Identify which cell holds the provided text, then report its [X, Y] central coordinate. 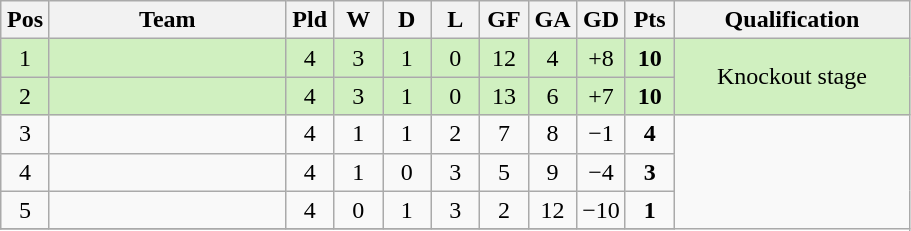
−4 [602, 172]
L [456, 20]
Knockout stage [792, 77]
D [406, 20]
Pts [650, 20]
W [358, 20]
6 [552, 96]
−10 [602, 210]
7 [504, 134]
+7 [602, 96]
13 [504, 96]
Team [167, 20]
8 [552, 134]
GF [504, 20]
GA [552, 20]
GD [602, 20]
Qualification [792, 20]
−1 [602, 134]
Pos [26, 20]
+8 [602, 58]
9 [552, 172]
Pld [310, 20]
